Output the (X, Y) coordinate of the center of the cell containing the given text.  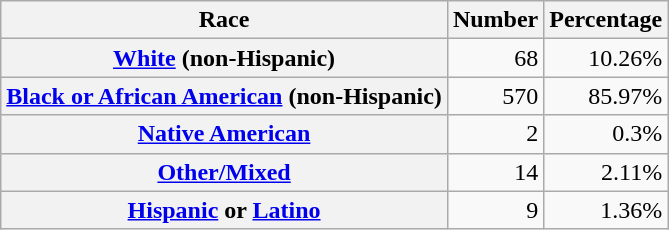
1.36% (606, 210)
570 (495, 96)
85.97% (606, 96)
9 (495, 210)
Number (495, 20)
White (non-Hispanic) (224, 58)
Other/Mixed (224, 172)
Black or African American (non-Hispanic) (224, 96)
Hispanic or Latino (224, 210)
2 (495, 134)
Native American (224, 134)
Percentage (606, 20)
10.26% (606, 58)
2.11% (606, 172)
0.3% (606, 134)
14 (495, 172)
68 (495, 58)
Race (224, 20)
